Locate the cell with the specified text and output its (X, Y) center coordinate. 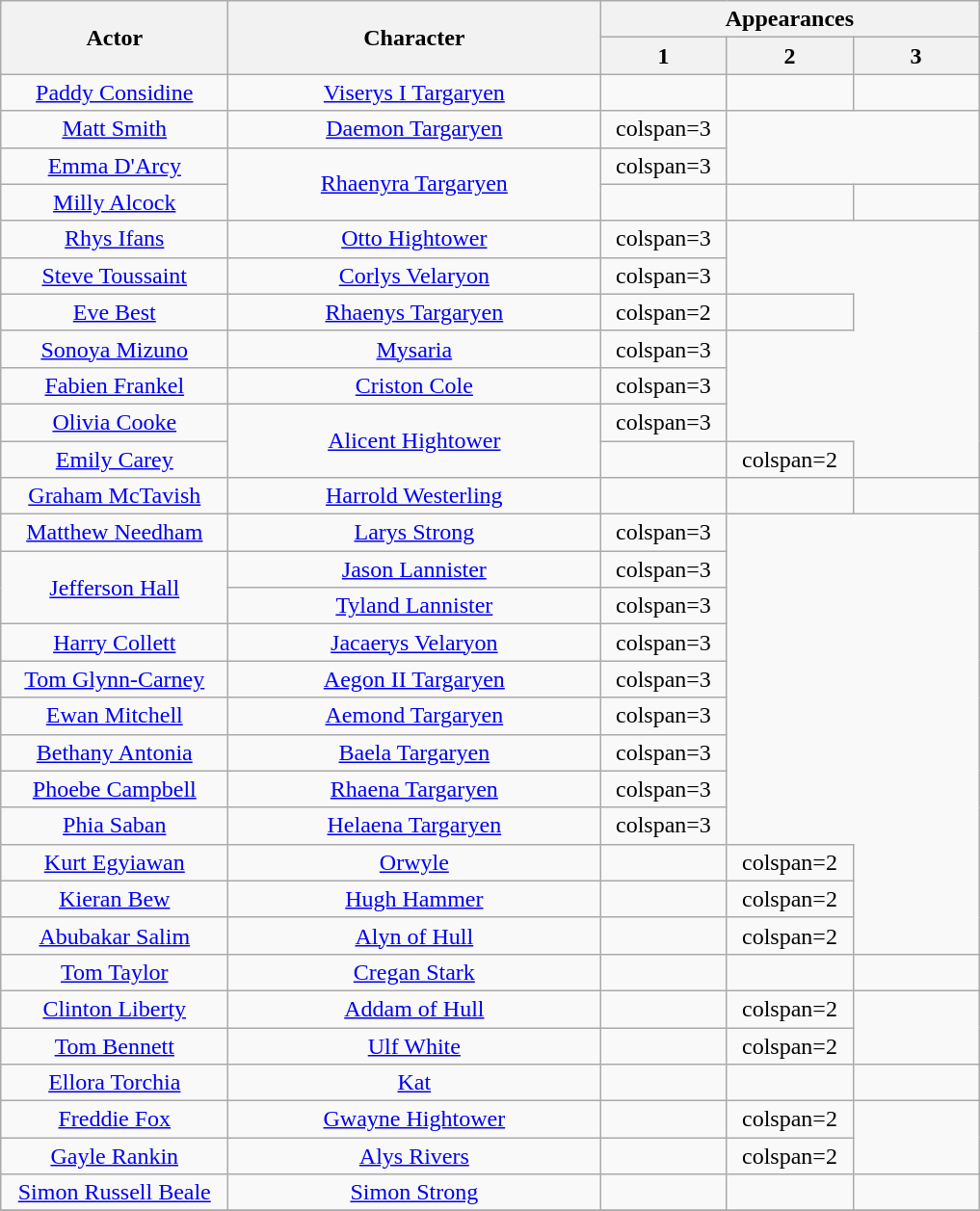
Ewan Mitchell (115, 716)
Rhaenys Targaryen (414, 312)
Milly Alcock (115, 202)
Emma D'Arcy (115, 166)
Simon Russell Beale (115, 1193)
Cregan Stark (414, 972)
Ulf White (414, 1045)
2 (790, 56)
Freddie Fox (115, 1119)
Daemon Targaryen (414, 129)
Rhaenyra Targaryen (414, 184)
Orwyle (414, 862)
Tom Taylor (115, 972)
Helaena Targaryen (414, 826)
Simon Strong (414, 1193)
Baela Targaryen (414, 752)
Graham McTavish (115, 496)
Bethany Antonia (115, 752)
1 (663, 56)
Kurt Egyiawan (115, 862)
Larys Strong (414, 533)
Fabien Frankel (115, 385)
Matthew Needham (115, 533)
Alicent Hightower (414, 440)
Emily Carey (115, 460)
Character (414, 38)
Gayle Rankin (115, 1156)
Tyland Lannister (414, 606)
Kieran Bew (115, 899)
Gwayne Hightower (414, 1119)
3 (915, 56)
Harrold Westerling (414, 496)
Tom Glynn-Carney (115, 679)
Aemond Targaryen (414, 716)
Actor (115, 38)
Sonoya Mizuno (115, 349)
Appearances (790, 19)
Jefferson Hall (115, 588)
Jason Lannister (414, 569)
Rhys Ifans (115, 239)
Steve Toussaint (115, 276)
Abubakar Salim (115, 935)
Kat (414, 1083)
Matt Smith (115, 129)
Hugh Hammer (414, 899)
Aegon II Targaryen (414, 679)
Ellora Torchia (115, 1083)
Clinton Liberty (115, 1009)
Alys Rivers (414, 1156)
Criston Cole (414, 385)
Rhaena Targaryen (414, 789)
Otto Hightower (414, 239)
Phoebe Campbell (115, 789)
Harry Collett (115, 643)
Mysaria (414, 349)
Corlys Velaryon (414, 276)
Olivia Cooke (115, 422)
Jacaerys Velaryon (414, 643)
Phia Saban (115, 826)
Viserys I Targaryen (414, 92)
Paddy Considine (115, 92)
Eve Best (115, 312)
Alyn of Hull (414, 935)
Tom Bennett (115, 1045)
Addam of Hull (414, 1009)
